Scan for the cell matching the given text and deliver its [x, y] coordinate at center. 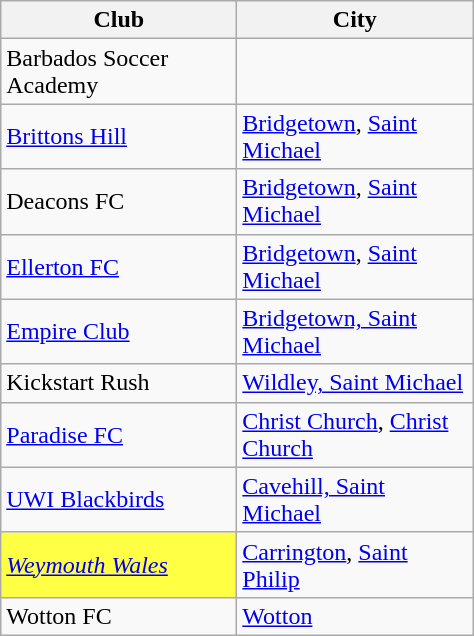
Deacons FC [119, 202]
Kickstart Rush [119, 383]
Barbados Soccer Academy [119, 72]
Paradise FC [119, 434]
Carrington, Saint Philip [355, 564]
Brittons Hill [119, 136]
Christ Church, Christ Church [355, 434]
Wildley, Saint Michael [355, 383]
Cavehill, Saint Michael [355, 500]
Club [119, 20]
Wotton FC [119, 616]
UWI Blackbirds [119, 500]
Ellerton FC [119, 266]
Weymouth Wales [119, 564]
Wotton [355, 616]
City [355, 20]
Empire Club [119, 332]
